Capture the cell that displays the provided text and extract its [x, y] central coordinate. 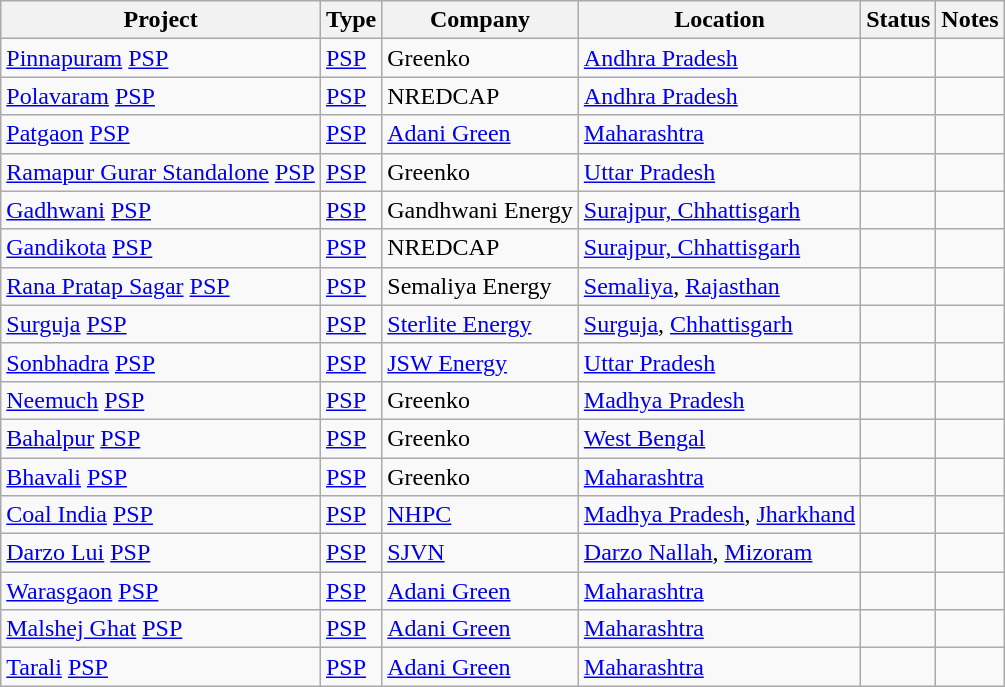
Patgaon PSP [161, 134]
Gandhwani Energy [480, 210]
Polavaram PSP [161, 96]
Status [898, 20]
Gandikota PSP [161, 248]
Gadhwani PSP [161, 210]
Darzo Nallah, Mizoram [719, 553]
Project [161, 20]
Coal India PSP [161, 515]
Company [480, 20]
Pinnapuram PSP [161, 58]
Surguja, Chhattisgarh [719, 324]
Type [350, 20]
Sterlite Energy [480, 324]
Semaliya, Rajasthan [719, 286]
Notes [970, 20]
Madhya Pradesh, Jharkhand [719, 515]
Bhavali PSP [161, 477]
Ramapur Gurar Standalone PSP [161, 172]
Darzo Lui PSP [161, 553]
Surguja PSP [161, 324]
Malshej Ghat PSP [161, 629]
Tarali PSP [161, 667]
Madhya Pradesh [719, 400]
Neemuch PSP [161, 400]
Warasgaon PSP [161, 591]
West Bengal [719, 438]
Location [719, 20]
SJVN [480, 553]
JSW Energy [480, 362]
Bahalpur PSP [161, 438]
Sonbhadra PSP [161, 362]
Semaliya Energy [480, 286]
NHPC [480, 515]
Rana Pratap Sagar PSP [161, 286]
